Determine the [X, Y] coordinate at the center of the cell enclosing the given text.  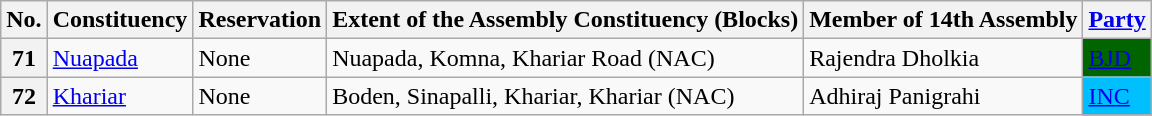
Nuapada, Komna, Khariar Road (NAC) [566, 58]
Nuapada [120, 58]
Extent of the Assembly Constituency (Blocks) [566, 20]
Boden, Sinapalli, Khariar, Khariar (NAC) [566, 96]
Party [1117, 20]
Reservation [260, 20]
Khariar [120, 96]
BJD [1117, 58]
Rajendra Dholkia [944, 58]
Adhiraj Panigrahi [944, 96]
No. [24, 20]
INC [1117, 96]
Member of 14th Assembly [944, 20]
71 [24, 58]
72 [24, 96]
Constituency [120, 20]
